Identify which cell holds the provided text, then report its [x, y] central coordinate. 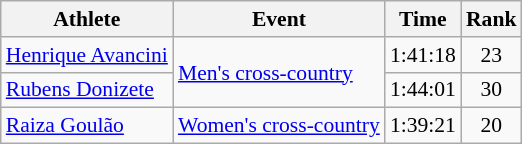
Men's cross-country [279, 72]
20 [492, 126]
23 [492, 55]
Athlete [87, 19]
1:44:01 [423, 90]
Raiza Goulão [87, 126]
1:41:18 [423, 55]
Time [423, 19]
Rank [492, 19]
Event [279, 19]
Henrique Avancini [87, 55]
Rubens Donizete [87, 90]
1:39:21 [423, 126]
30 [492, 90]
Women's cross-country [279, 126]
